Identify which cell holds the provided text, then report its (X, Y) central coordinate. 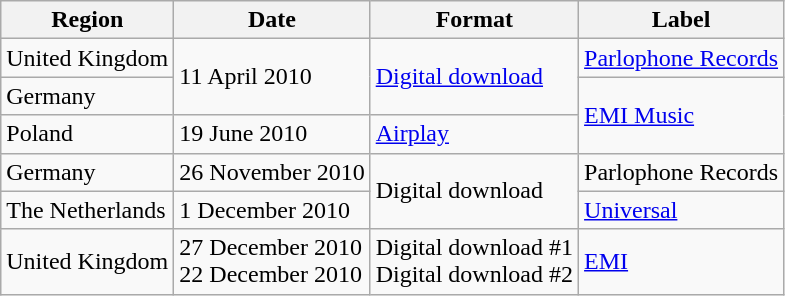
Format (474, 20)
27 December 2010 22 December 2010 (272, 262)
Label (682, 20)
Airplay (474, 134)
Digital download #1 Digital download #2 (474, 262)
11 April 2010 (272, 77)
1 December 2010 (272, 210)
The Netherlands (88, 210)
Region (88, 20)
19 June 2010 (272, 134)
26 November 2010 (272, 172)
Poland (88, 134)
EMI (682, 262)
Universal (682, 210)
Date (272, 20)
EMI Music (682, 115)
